Pinpoint the cell where the given text exists, returning its (X, Y) midpoint coordinate. 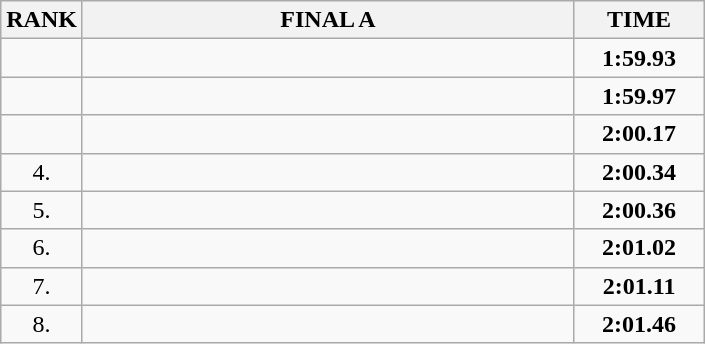
1:59.93 (640, 58)
4. (42, 172)
7. (42, 286)
2:00.17 (640, 134)
FINAL A (328, 20)
RANK (42, 20)
2:00.34 (640, 172)
2:01.46 (640, 324)
1:59.97 (640, 96)
2:01.11 (640, 286)
TIME (640, 20)
5. (42, 210)
2:01.02 (640, 248)
6. (42, 248)
8. (42, 324)
2:00.36 (640, 210)
